Capture the cell that displays the provided text and extract its (x, y) central coordinate. 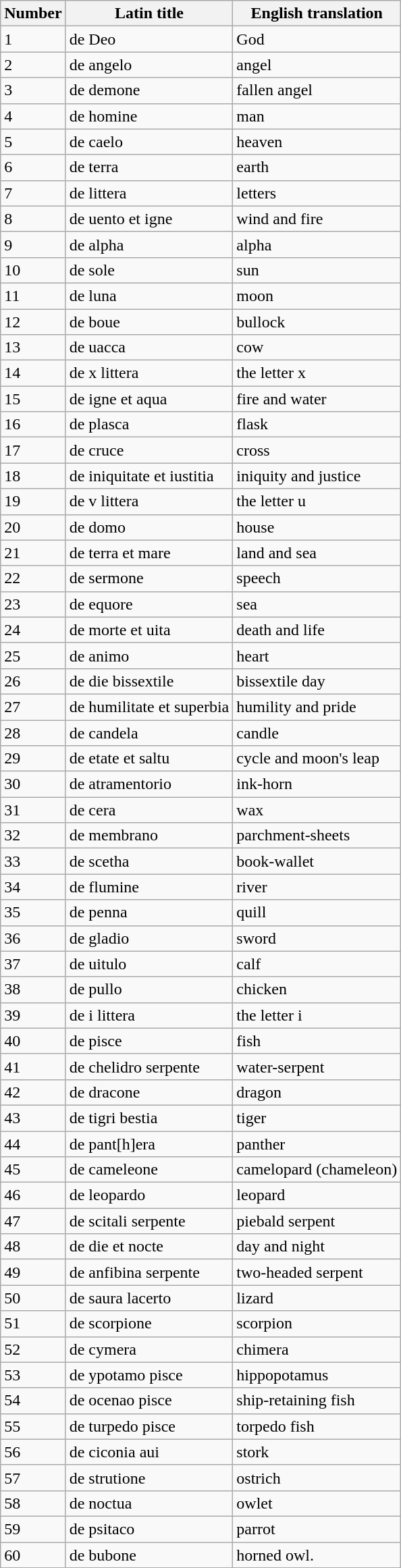
de caelo (149, 142)
33 (33, 861)
17 (33, 450)
cross (317, 450)
God (317, 39)
48 (33, 1247)
earth (317, 167)
45 (33, 1170)
sword (317, 938)
12 (33, 322)
56 (33, 1452)
58 (33, 1503)
de cera (149, 810)
34 (33, 887)
de terra et mare (149, 553)
alpha (317, 244)
52 (33, 1349)
46 (33, 1195)
house (317, 527)
37 (33, 964)
de pisce (149, 1041)
de sole (149, 270)
44 (33, 1144)
chimera (317, 1349)
de igne et aqua (149, 399)
ship-retaining fish (317, 1401)
4 (33, 116)
de v littera (149, 502)
27 (33, 707)
de membrano (149, 836)
candle (317, 732)
de angelo (149, 65)
moon (317, 296)
de pant[h]era (149, 1144)
9 (33, 244)
de atramentorio (149, 784)
fire and water (317, 399)
2 (33, 65)
18 (33, 476)
de equore (149, 604)
English translation (317, 13)
47 (33, 1221)
59 (33, 1529)
leopard (317, 1195)
42 (33, 1092)
de scetha (149, 861)
57 (33, 1478)
humility and pride (317, 707)
de i littera (149, 1015)
bullock (317, 322)
de die et nocte (149, 1247)
camelopard (chameleon) (317, 1170)
7 (33, 193)
de die bissextile (149, 681)
owlet (317, 1503)
tiger (317, 1118)
de scorpione (149, 1324)
41 (33, 1066)
de homine (149, 116)
29 (33, 759)
5 (33, 142)
wind and fire (317, 219)
fish (317, 1041)
25 (33, 655)
de leopardo (149, 1195)
de tigri bestia (149, 1118)
speech (317, 578)
de candela (149, 732)
60 (33, 1555)
de cymera (149, 1349)
iniquity and justice (317, 476)
de psitaco (149, 1529)
de littera (149, 193)
36 (33, 938)
cow (317, 348)
31 (33, 810)
de uitulo (149, 964)
water-serpent (317, 1066)
land and sea (317, 553)
38 (33, 990)
de etate et saltu (149, 759)
de dracone (149, 1092)
de penna (149, 913)
hippopotamus (317, 1375)
quill (317, 913)
8 (33, 219)
22 (33, 578)
calf (317, 964)
river (317, 887)
de boue (149, 322)
de noctua (149, 1503)
50 (33, 1298)
stork (317, 1452)
de Deo (149, 39)
11 (33, 296)
letters (317, 193)
de chelidro serpente (149, 1066)
de humilitate et superbia (149, 707)
20 (33, 527)
6 (33, 167)
ostrich (317, 1478)
de uento et igne (149, 219)
de pullo (149, 990)
26 (33, 681)
fallen angel (317, 90)
de plasca (149, 425)
39 (33, 1015)
de alpha (149, 244)
the letter i (317, 1015)
de anfibina serpente (149, 1272)
de uacca (149, 348)
scorpion (317, 1324)
1 (33, 39)
wax (317, 810)
de cameleone (149, 1170)
ink-horn (317, 784)
51 (33, 1324)
man (317, 116)
de sermone (149, 578)
de morte et uita (149, 630)
49 (33, 1272)
the letter u (317, 502)
40 (33, 1041)
Number (33, 13)
53 (33, 1375)
book-wallet (317, 861)
28 (33, 732)
angel (317, 65)
piebald serpent (317, 1221)
de ocenao pisce (149, 1401)
de terra (149, 167)
de bubone (149, 1555)
15 (33, 399)
14 (33, 373)
de demone (149, 90)
lizard (317, 1298)
sea (317, 604)
cycle and moon's leap (317, 759)
torpedo fish (317, 1426)
two-headed serpent (317, 1272)
de cruce (149, 450)
23 (33, 604)
the letter x (317, 373)
sun (317, 270)
16 (33, 425)
19 (33, 502)
de ypotamo pisce (149, 1375)
55 (33, 1426)
dragon (317, 1092)
de gladio (149, 938)
de luna (149, 296)
de ciconia aui (149, 1452)
35 (33, 913)
horned owl. (317, 1555)
10 (33, 270)
de animo (149, 655)
Latin title (149, 13)
30 (33, 784)
bissextile day (317, 681)
parrot (317, 1529)
de iniquitate et iustitia (149, 476)
heart (317, 655)
flask (317, 425)
de strutione (149, 1478)
de x littera (149, 373)
chicken (317, 990)
de flumine (149, 887)
32 (33, 836)
24 (33, 630)
parchment-sheets (317, 836)
de turpedo pisce (149, 1426)
54 (33, 1401)
day and night (317, 1247)
heaven (317, 142)
3 (33, 90)
13 (33, 348)
de scitali serpente (149, 1221)
de saura lacerto (149, 1298)
death and life (317, 630)
de domo (149, 527)
43 (33, 1118)
21 (33, 553)
panther (317, 1144)
